Provide the [X, Y] coordinate of the cell's center where the given text is located.  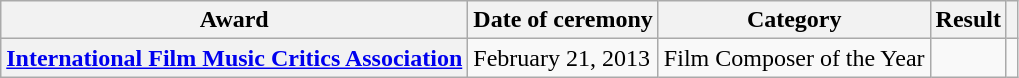
Film Composer of the Year [794, 58]
Award [234, 20]
Date of ceremony [564, 20]
February 21, 2013 [564, 58]
International Film Music Critics Association [234, 58]
Category [794, 20]
Result [968, 20]
